Determine the [X, Y] coordinate at the center of the cell enclosing the given text.  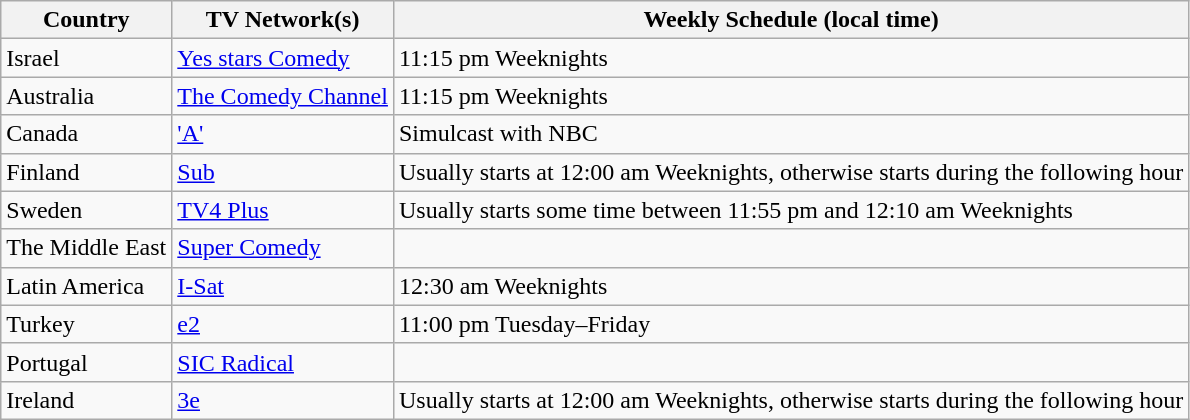
Sub [283, 172]
Israel [86, 58]
SIC Radical [283, 362]
11:00 pm Tuesday–Friday [790, 324]
Weekly Schedule (local time) [790, 20]
3e [283, 400]
I-Sat [283, 286]
Turkey [86, 324]
TV Network(s) [283, 20]
Country [86, 20]
Yes stars Comedy [283, 58]
Latin America [86, 286]
Canada [86, 134]
e2 [283, 324]
The Middle East [86, 248]
Finland [86, 172]
12:30 am Weeknights [790, 286]
Sweden [86, 210]
Simulcast with NBC [790, 134]
Ireland [86, 400]
The Comedy Channel [283, 96]
Super Comedy [283, 248]
Usually starts some time between 11:55 pm and 12:10 am Weeknights [790, 210]
Portugal [86, 362]
TV4 Plus [283, 210]
Australia [86, 96]
'A' [283, 134]
